Pinpoint the cell where the given text exists, returning its [x, y] midpoint coordinate. 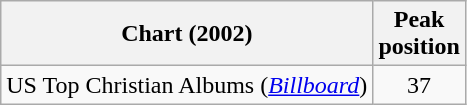
37 [419, 85]
Chart (2002) [187, 34]
Peakposition [419, 34]
US Top Christian Albums (Billboard) [187, 85]
